For the text-containing cell, return its midpoint in [x, y] coordinate format. 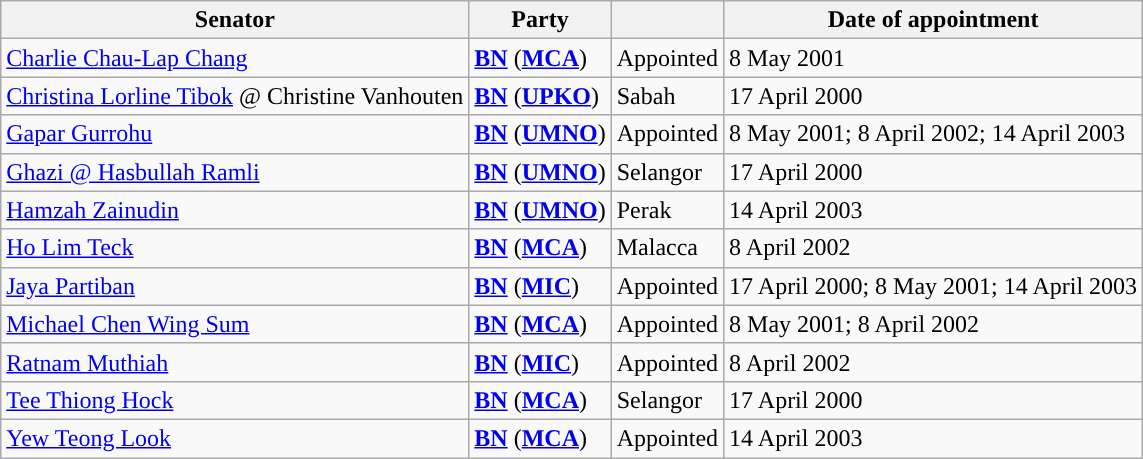
Gapar Gurrohu [235, 134]
Senator [235, 20]
Ho Lim Teck [235, 248]
8 May 2001 [934, 58]
17 April 2000; 8 May 2001; 14 April 2003 [934, 286]
Sabah [667, 96]
Ghazi @ Hasbullah Ramli [235, 172]
8 May 2001; 8 April 2002 [934, 324]
Date of appointment [934, 20]
Hamzah Zainudin [235, 210]
Ratnam Muthiah [235, 362]
Tee Thiong Hock [235, 400]
Christina Lorline Tibok @ Christine Vanhouten [235, 96]
Charlie Chau-Lap Chang [235, 58]
Michael Chen Wing Sum [235, 324]
Malacca [667, 248]
Jaya Partiban [235, 286]
BN (UPKO) [540, 96]
Perak [667, 210]
Party [540, 20]
8 May 2001; 8 April 2002; 14 April 2003 [934, 134]
Yew Teong Look [235, 438]
